Identify which cell holds the provided text, then report its (X, Y) central coordinate. 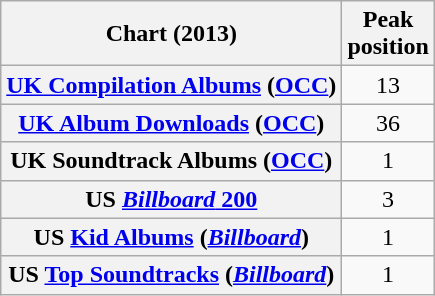
US Billboard 200 (172, 199)
Peakposition (388, 34)
US Top Soundtracks (Billboard) (172, 275)
Chart (2013) (172, 34)
UK Soundtrack Albums (OCC) (172, 161)
13 (388, 85)
UK Compilation Albums (OCC) (172, 85)
36 (388, 123)
3 (388, 199)
UK Album Downloads (OCC) (172, 123)
US Kid Albums (Billboard) (172, 237)
